Search for the cell housing the specified text and yield its (x, y) center coordinate. 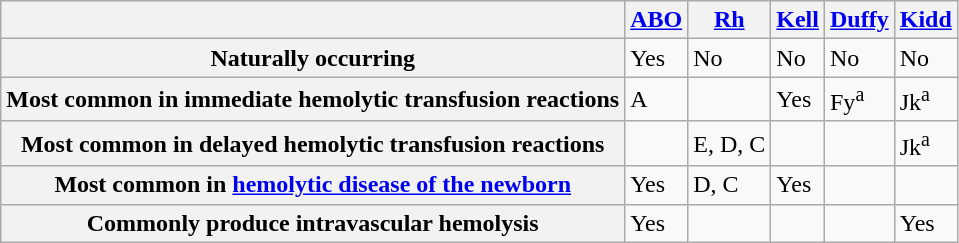
Kidd (926, 20)
ABO (656, 20)
Most common in delayed hemolytic transfusion reactions (313, 144)
Commonly produce intravascular hemolysis (313, 223)
Duffy (859, 20)
Naturally occurring (313, 58)
D, C (730, 185)
A (656, 100)
E, D, C (730, 144)
Fya (859, 100)
Rh (730, 20)
Kell (798, 20)
Most common in immediate hemolytic transfusion reactions (313, 100)
Most common in hemolytic disease of the newborn (313, 185)
